Scan for the cell matching the given text and deliver its [X, Y] coordinate at center. 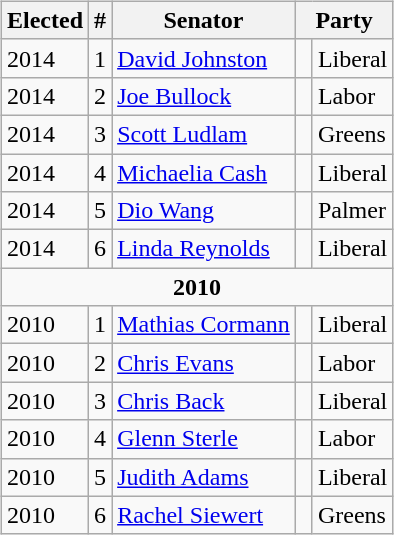
Senator [204, 20]
Chris Evans [204, 363]
Judith Adams [204, 477]
David Johnston [204, 58]
Scott Ludlam [204, 134]
Glenn Sterle [204, 439]
Chris Back [204, 401]
Linda Reynolds [204, 249]
Dio Wang [204, 211]
Party [344, 20]
Palmer [352, 211]
Joe Bullock [204, 96]
# [100, 20]
Mathias Cormann [204, 325]
Rachel Siewert [204, 515]
Michaelia Cash [204, 173]
Elected [46, 20]
